Find where the given text appears and provide that cell's center as (x, y) coordinate. 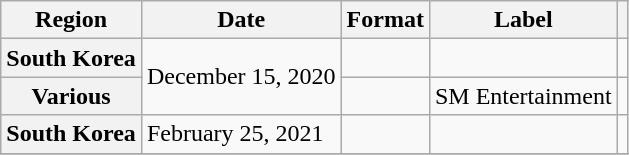
Format (385, 20)
Various (72, 96)
December 15, 2020 (241, 77)
Date (241, 20)
Region (72, 20)
February 25, 2021 (241, 134)
Label (523, 20)
SM Entertainment (523, 96)
